Detect which cell encompasses the target text, then output its (x, y) center coordinate. 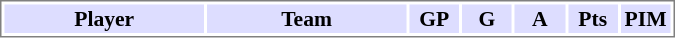
Pts (593, 18)
Team (306, 18)
Player (104, 18)
G (487, 18)
GP (434, 18)
A (540, 18)
PIM (646, 18)
